Determine the (X, Y) coordinate at the center of the cell enclosing the given text.  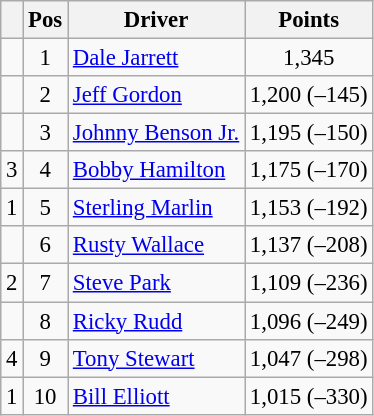
10 (46, 396)
Tony Stewart (156, 358)
Pos (46, 20)
Jeff Gordon (156, 95)
6 (46, 245)
1,175 (–170) (309, 170)
5 (46, 208)
Ricky Rudd (156, 321)
Dale Jarrett (156, 58)
1,047 (–298) (309, 358)
1,109 (–236) (309, 283)
1,195 (–150) (309, 133)
1,153 (–192) (309, 208)
Rusty Wallace (156, 245)
Steve Park (156, 283)
9 (46, 358)
1,015 (–330) (309, 396)
1,137 (–208) (309, 245)
Bill Elliott (156, 396)
Driver (156, 20)
Points (309, 20)
Johnny Benson Jr. (156, 133)
1,345 (309, 58)
7 (46, 283)
1,200 (–145) (309, 95)
8 (46, 321)
1,096 (–249) (309, 321)
Bobby Hamilton (156, 170)
Sterling Marlin (156, 208)
